From the cell containing the given text, extract its center point as (x, y) coordinate. 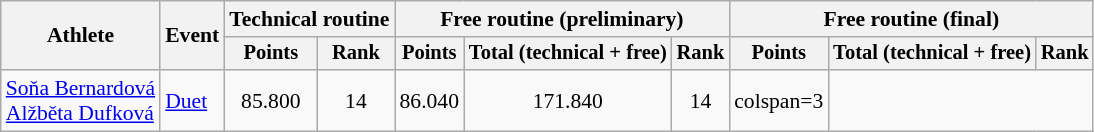
Free routine (preliminary) (562, 19)
85.800 (270, 100)
Technical routine (309, 19)
Athlete (80, 36)
Event (192, 36)
Free routine (final) (911, 19)
86.040 (428, 100)
Duet (192, 100)
Soňa BernardováAlžběta Dufková (80, 100)
colspan=3 (778, 100)
171.840 (568, 100)
